Identify which cell holds the provided text, then report its [x, y] central coordinate. 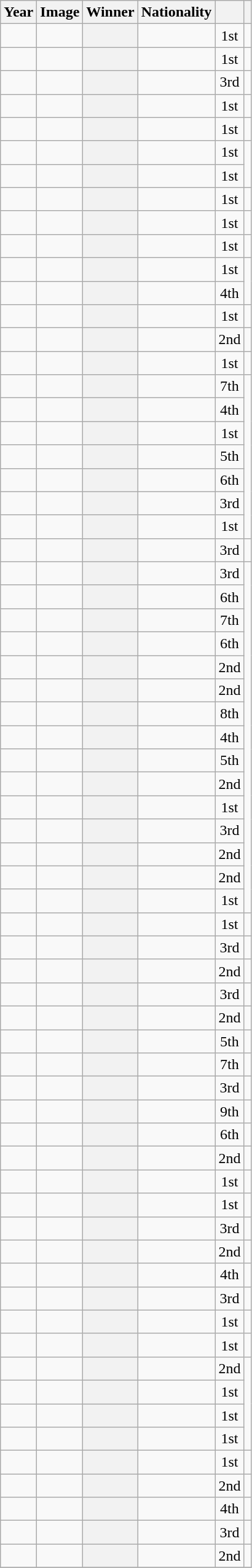
Image [60, 12]
9th [230, 1111]
Year [18, 12]
Nationality [176, 12]
8th [230, 714]
Winner [111, 12]
